Output the (X, Y) coordinate of the center of the cell containing the given text.  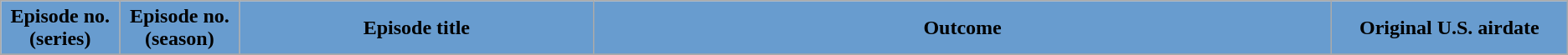
Episode no. (series) (60, 28)
Original U.S. airdate (1449, 28)
Outcome (963, 28)
Episode title (417, 28)
Episode no. (season) (179, 28)
